Find where the given text appears and provide that cell's center as (X, Y) coordinate. 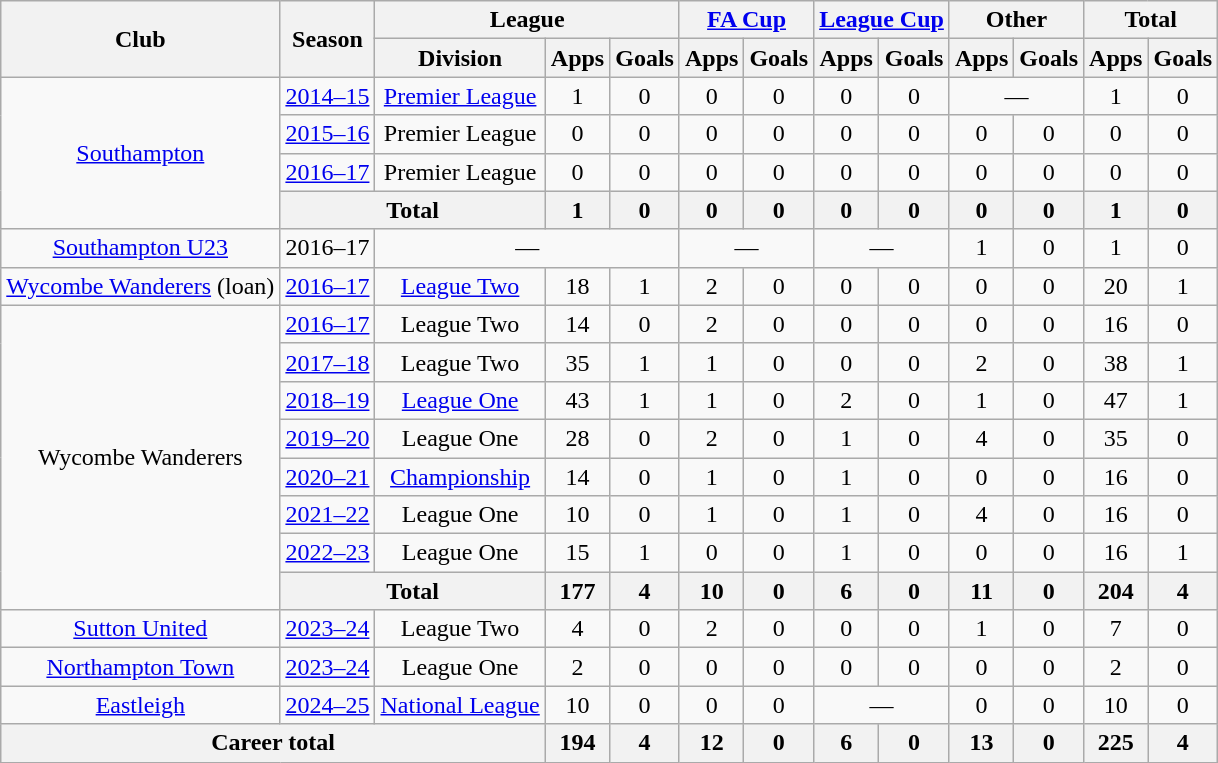
11 (981, 591)
225 (1116, 743)
2020–21 (328, 477)
Sutton United (140, 629)
Southampton (140, 153)
7 (1116, 629)
Wycombe Wanderers (140, 457)
43 (577, 400)
Season (328, 39)
League Cup (882, 20)
Club (140, 39)
FA Cup (746, 20)
2014–15 (328, 96)
Eastleigh (140, 705)
2021–22 (328, 515)
2018–19 (328, 400)
Division (460, 58)
Championship (460, 477)
204 (1116, 591)
18 (577, 286)
12 (711, 743)
2022–23 (328, 553)
2024–25 (328, 705)
15 (577, 553)
13 (981, 743)
177 (577, 591)
Southampton U23 (140, 248)
League (527, 20)
194 (577, 743)
Other (1016, 20)
2015–16 (328, 134)
20 (1116, 286)
National League (460, 705)
Career total (274, 743)
47 (1116, 400)
Northampton Town (140, 667)
2017–18 (328, 362)
38 (1116, 362)
28 (577, 438)
Wycombe Wanderers (loan) (140, 286)
2019–20 (328, 438)
